Provide the (x, y) coordinate of the cell's center where the given text is located.  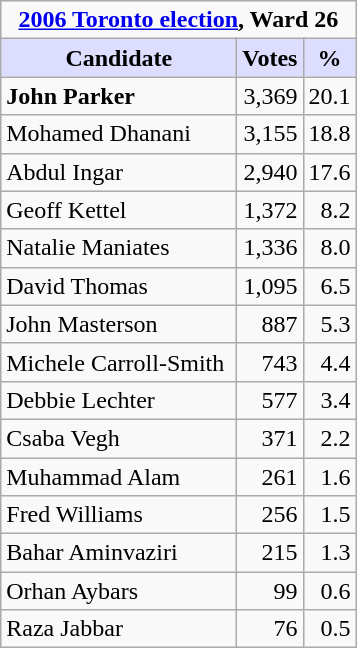
John Parker (119, 96)
5.3 (330, 324)
Bahar Aminvaziri (119, 553)
% (330, 58)
Natalie Maniates (119, 248)
6.5 (330, 286)
Fred Williams (119, 515)
2.2 (330, 438)
4.4 (330, 362)
76 (270, 629)
3.4 (330, 400)
8.2 (330, 210)
Csaba Vegh (119, 438)
David Thomas (119, 286)
215 (270, 553)
Geoff Kettel (119, 210)
0.6 (330, 591)
887 (270, 324)
0.5 (330, 629)
1.6 (330, 477)
99 (270, 591)
2006 Toronto election, Ward 26 (178, 20)
743 (270, 362)
18.8 (330, 134)
Debbie Lechter (119, 400)
261 (270, 477)
Mohamed Dhanani (119, 134)
3,369 (270, 96)
Orhan Aybars (119, 591)
Votes (270, 58)
Raza Jabbar (119, 629)
256 (270, 515)
371 (270, 438)
20.1 (330, 96)
8.0 (330, 248)
2,940 (270, 172)
John Masterson (119, 324)
1,336 (270, 248)
3,155 (270, 134)
17.6 (330, 172)
1,372 (270, 210)
577 (270, 400)
1.5 (330, 515)
Michele Carroll-Smith (119, 362)
1,095 (270, 286)
Candidate (119, 58)
1.3 (330, 553)
Abdul Ingar (119, 172)
Muhammad Alam (119, 477)
